Search for the cell housing the specified text and yield its [X, Y] center coordinate. 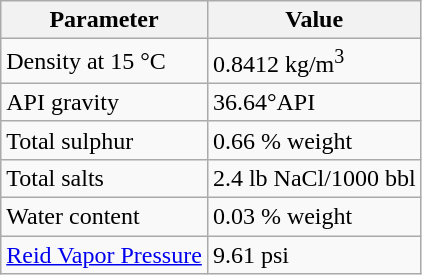
Value [314, 20]
Total sulphur [104, 140]
Total salts [104, 178]
36.64°API [314, 102]
Density at 15 °C [104, 62]
API gravity [104, 102]
2.4 lb NaCl/1000 bbl [314, 178]
Water content [104, 217]
Parameter [104, 20]
0.03 % weight [314, 217]
9.61 psi [314, 255]
0.66 % weight [314, 140]
0.8412 kg/m3 [314, 62]
Reid Vapor Pressure [104, 255]
